Output the (x, y) coordinate of the center of the cell containing the given text.  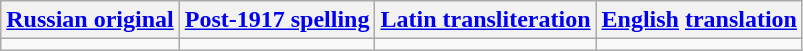
Post-1917 spelling (277, 20)
Latin transliteration (486, 20)
Russian original (90, 20)
English translation (699, 20)
